Provide the (x, y) coordinate of the cell's center where the given text is located.  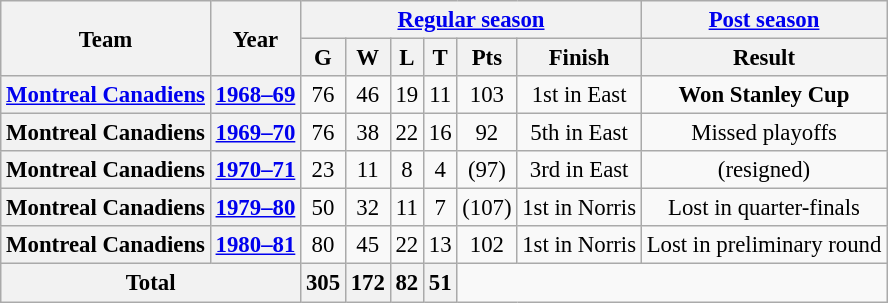
1969–70 (255, 133)
80 (324, 245)
305 (324, 283)
Regular season (472, 20)
1st in East (579, 95)
T (440, 58)
32 (368, 208)
1968–69 (255, 95)
L (406, 58)
5th in East (579, 133)
Finish (579, 58)
Total (151, 283)
51 (440, 283)
16 (440, 133)
92 (487, 133)
(resigned) (764, 170)
Post season (764, 20)
8 (406, 170)
3rd in East (579, 170)
50 (324, 208)
Team (106, 38)
82 (406, 283)
45 (368, 245)
Missed playoffs (764, 133)
19 (406, 95)
Result (764, 58)
Won Stanley Cup (764, 95)
Lost in quarter-finals (764, 208)
Year (255, 38)
102 (487, 245)
172 (368, 283)
4 (440, 170)
W (368, 58)
1970–71 (255, 170)
1980–81 (255, 245)
38 (368, 133)
(97) (487, 170)
Pts (487, 58)
7 (440, 208)
103 (487, 95)
Lost in preliminary round (764, 245)
13 (440, 245)
G (324, 58)
(107) (487, 208)
46 (368, 95)
1979–80 (255, 208)
23 (324, 170)
